From the cell containing the given text, extract its center point as [X, Y] coordinate. 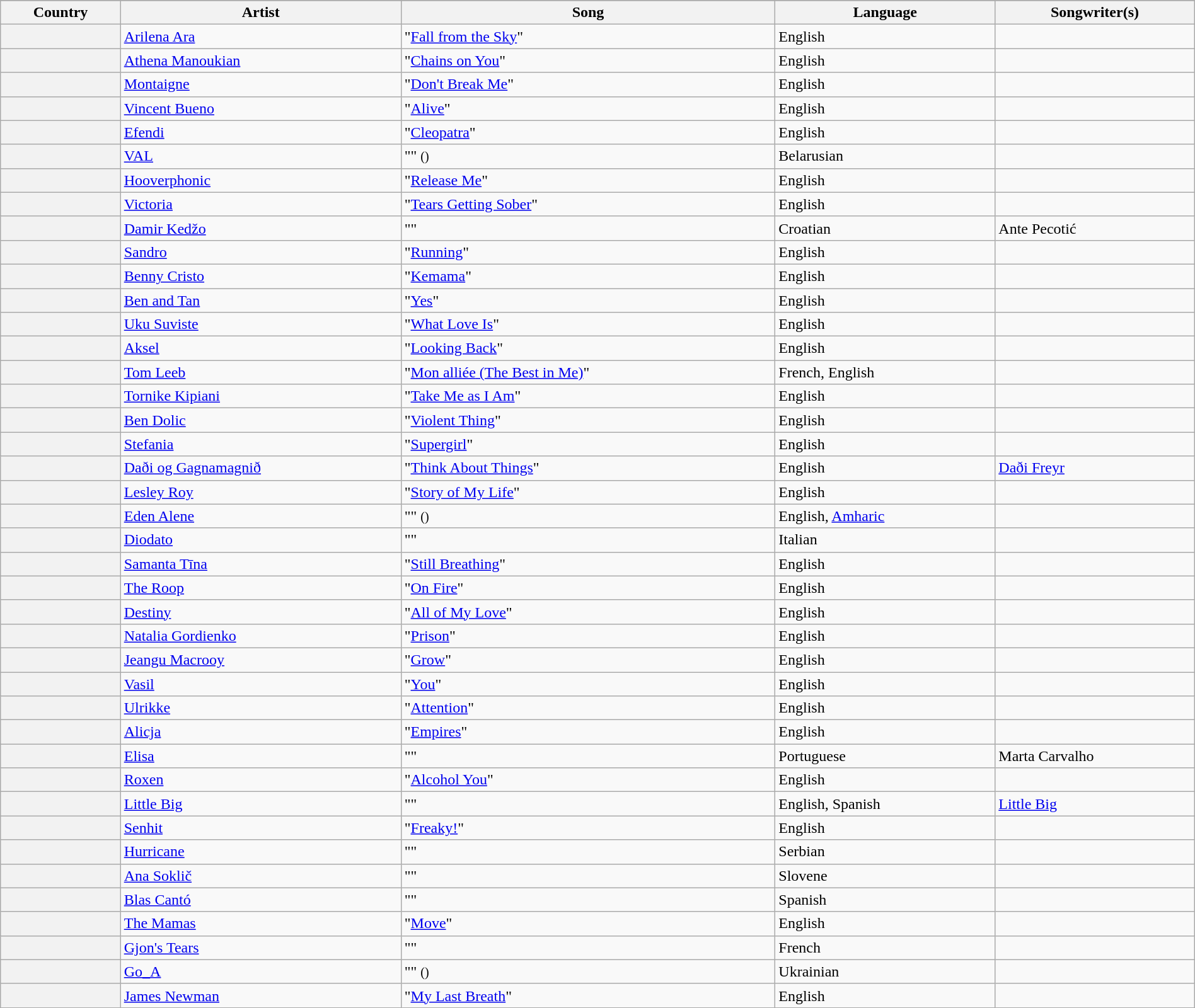
Songwriter(s) [1095, 13]
"Grow" [588, 660]
English, Amharic [885, 516]
Portuguese [885, 756]
Elisa [261, 756]
French [885, 948]
Aksel [261, 348]
Marta Carvalho [1095, 756]
"Running" [588, 252]
French, English [885, 372]
"Yes" [588, 301]
Damir Kedžo [261, 228]
Benny Cristo [261, 276]
Efendi [261, 132]
Serbian [885, 852]
Hooverphonic [261, 180]
Song [588, 13]
Montaigne [261, 84]
Uku Suviste [261, 324]
Tom Leeb [261, 372]
"What Love Is" [588, 324]
Vasil [261, 684]
English, Spanish [885, 804]
"Prison" [588, 636]
Natalia Gordienko [261, 636]
"Move" [588, 924]
Sandro [261, 252]
Belarusian [885, 156]
Hurricane [261, 852]
Slovene [885, 876]
Daði og Gagnamagnið [261, 468]
VAL [261, 156]
Destiny [261, 612]
Samanta Tīna [261, 564]
The Roop [261, 588]
Go_A [261, 971]
Artist [261, 13]
Ben and Tan [261, 301]
Ana Soklič [261, 876]
"Story of My Life" [588, 492]
Senhit [261, 828]
"Looking Back" [588, 348]
"Alive" [588, 108]
Victoria [261, 204]
Ante Pecotić [1095, 228]
"Fall from the Sky" [588, 37]
"Mon alliée (The Best in Me)" [588, 372]
"Tears Getting Sober" [588, 204]
Alicja [261, 732]
"Violent Thing" [588, 420]
Ulrikke [261, 708]
Lesley Roy [261, 492]
Italian [885, 540]
"Still Breathing" [588, 564]
"Alcohol You" [588, 780]
Diodato [261, 540]
Blas Cantó [261, 900]
"My Last Breath" [588, 995]
Stefania [261, 444]
Ukrainian [885, 971]
Ben Dolic [261, 420]
"Freaky!" [588, 828]
"Attention" [588, 708]
Arilena Ara [261, 37]
Vincent Bueno [261, 108]
"Supergirl" [588, 444]
"Release Me" [588, 180]
"All of My Love" [588, 612]
"Take Me as I Am" [588, 396]
"Chains on You" [588, 60]
Daði Freyr [1095, 468]
Croatian [885, 228]
The Mamas [261, 924]
Eden Alene [261, 516]
Jeangu Macrooy [261, 660]
"Think About Things" [588, 468]
Country [61, 13]
"Kemama" [588, 276]
"Cleopatra" [588, 132]
James Newman [261, 995]
"On Fire" [588, 588]
"Don't Break Me" [588, 84]
"Empires" [588, 732]
Athena Manoukian [261, 60]
Roxen [261, 780]
"You" [588, 684]
Gjon's Tears [261, 948]
Spanish [885, 900]
Language [885, 13]
Tornike Kipiani [261, 396]
